Output the [X, Y] coordinate of the center of the cell containing the given text.  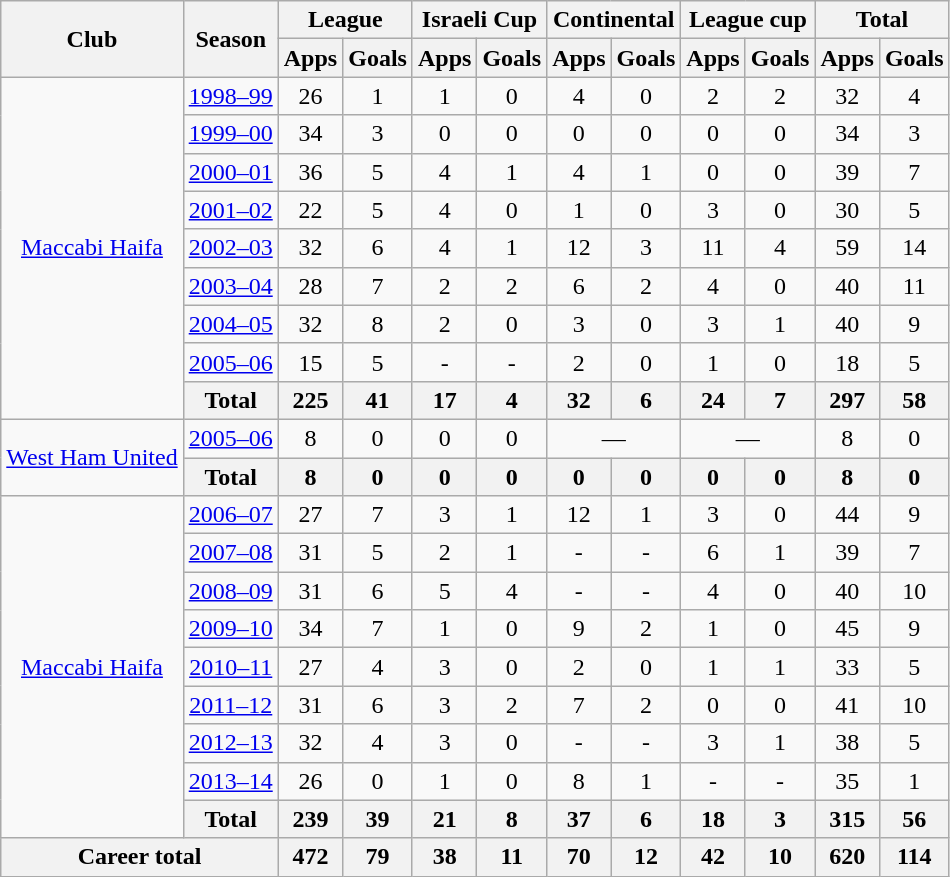
24 [713, 400]
2013–14 [230, 781]
2002–03 [230, 248]
2004–05 [230, 324]
2012–13 [230, 743]
114 [914, 857]
2010–11 [230, 667]
2007–08 [230, 553]
33 [847, 667]
2009–10 [230, 629]
42 [713, 857]
2001–02 [230, 210]
472 [310, 857]
239 [310, 819]
45 [847, 629]
59 [847, 248]
Continental [614, 20]
Career total [140, 857]
30 [847, 210]
35 [847, 781]
League [345, 20]
2011–12 [230, 705]
1998–99 [230, 96]
21 [444, 819]
2008–09 [230, 591]
1999–00 [230, 134]
37 [579, 819]
2006–07 [230, 515]
58 [914, 400]
17 [444, 400]
Club [92, 39]
22 [310, 210]
14 [914, 248]
620 [847, 857]
70 [579, 857]
Season [230, 39]
315 [847, 819]
League cup [748, 20]
2003–04 [230, 286]
297 [847, 400]
79 [378, 857]
28 [310, 286]
56 [914, 819]
2000–01 [230, 172]
West Ham United [92, 457]
36 [310, 172]
15 [310, 362]
44 [847, 515]
Israeli Cup [479, 20]
225 [310, 400]
